Locate the cell with the specified text and output its [X, Y] center coordinate. 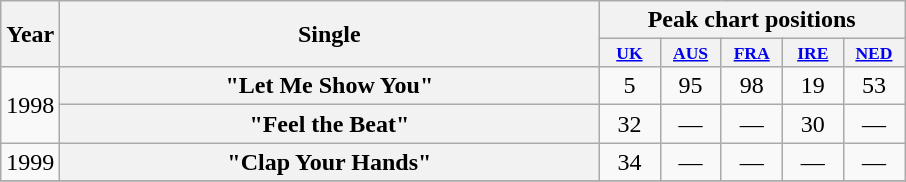
FRA [752, 53]
19 [812, 86]
1999 [30, 162]
UK [630, 53]
Year [30, 34]
"Feel the Beat" [330, 124]
IRE [812, 53]
AUS [690, 53]
"Let Me Show You" [330, 86]
98 [752, 86]
53 [874, 86]
Peak chart positions [752, 20]
30 [812, 124]
95 [690, 86]
1998 [30, 105]
NED [874, 53]
5 [630, 86]
34 [630, 162]
"Clap Your Hands" [330, 162]
Single [330, 34]
32 [630, 124]
